Scan for the cell matching the given text and deliver its [x, y] coordinate at center. 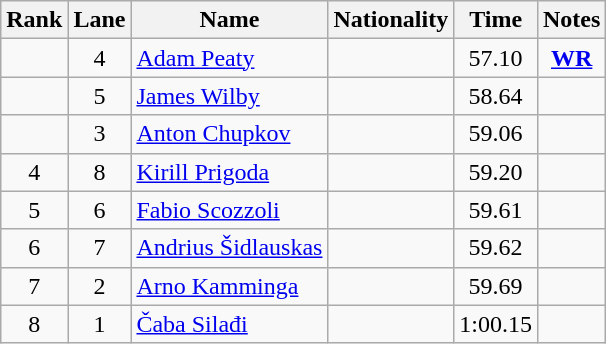
58.64 [496, 96]
59.62 [496, 248]
1 [100, 324]
WR [571, 58]
Čaba Silađi [230, 324]
Name [230, 20]
James Wilby [230, 96]
1:00.15 [496, 324]
2 [100, 286]
Fabio Scozzoli [230, 210]
Time [496, 20]
Arno Kamminga [230, 286]
Notes [571, 20]
59.06 [496, 134]
Adam Peaty [230, 58]
59.69 [496, 286]
59.20 [496, 172]
3 [100, 134]
Nationality [391, 20]
Rank [34, 20]
57.10 [496, 58]
59.61 [496, 210]
Andrius Šidlauskas [230, 248]
Anton Chupkov [230, 134]
Kirill Prigoda [230, 172]
Lane [100, 20]
